Extract the [x, y] coordinate from the center of the cell holding the provided text.  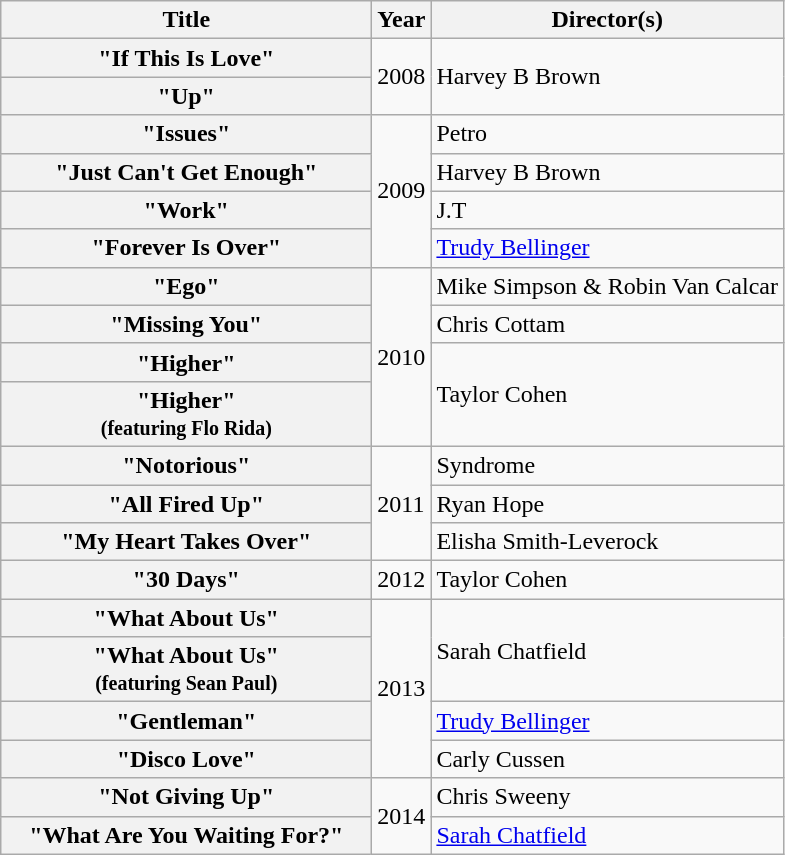
2009 [402, 191]
2012 [402, 580]
"My Heart Takes Over" [186, 542]
"Notorious" [186, 465]
"Higher" [186, 362]
"What About Us" [186, 618]
Mike Simpson & Robin Van Calcar [608, 286]
"If This Is Love" [186, 58]
J.T [608, 210]
"Higher"(featuring Flo Rida) [186, 414]
"What About Us"(featuring Sean Paul) [186, 670]
"Just Can't Get Enough" [186, 172]
"Up" [186, 96]
"Not Giving Up" [186, 797]
2011 [402, 503]
2010 [402, 356]
Ryan Hope [608, 503]
"Forever Is Over" [186, 248]
"What Are You Waiting For?" [186, 835]
Title [186, 20]
"Work" [186, 210]
"30 Days" [186, 580]
"Gentleman" [186, 721]
Petro [608, 134]
"All Fired Up" [186, 503]
Carly Cussen [608, 759]
Elisha Smith-Leverock [608, 542]
Director(s) [608, 20]
Syndrome [608, 465]
Year [402, 20]
"Ego" [186, 286]
Chris Cottam [608, 324]
"Issues" [186, 134]
2014 [402, 816]
2008 [402, 77]
"Disco Love" [186, 759]
Chris Sweeny [608, 797]
"Missing You" [186, 324]
2013 [402, 688]
